Return the [X, Y] coordinate for the center point of the cell that contains the specified text.  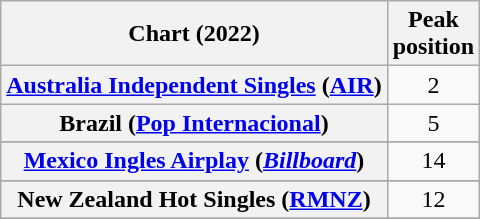
14 [433, 161]
2 [433, 85]
New Zealand Hot Singles (RMNZ) [194, 199]
Peakposition [433, 34]
Australia Independent Singles (AIR) [194, 85]
Mexico Ingles Airplay (Billboard) [194, 161]
5 [433, 123]
Chart (2022) [194, 34]
Brazil (Pop Internacional) [194, 123]
12 [433, 199]
